Search for the cell housing the specified text and yield its (x, y) center coordinate. 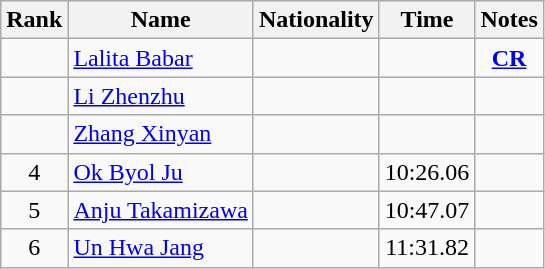
CR (509, 58)
Lalita Babar (161, 58)
Time (427, 20)
Anju Takamizawa (161, 210)
Notes (509, 20)
4 (34, 172)
5 (34, 210)
Li Zhenzhu (161, 96)
11:31.82 (427, 248)
10:47.07 (427, 210)
Ok Byol Ju (161, 172)
Name (161, 20)
Zhang Xinyan (161, 134)
Rank (34, 20)
Un Hwa Jang (161, 248)
10:26.06 (427, 172)
6 (34, 248)
Nationality (316, 20)
